From the cell containing the given text, extract its center point as (X, Y) coordinate. 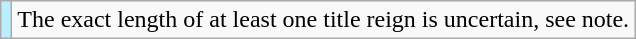
The exact length of at least one title reign is uncertain, see note. (324, 20)
